Capture the cell that displays the provided text and extract its [x, y] central coordinate. 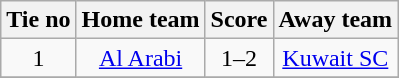
Away team [336, 20]
Score [239, 20]
Kuwait SC [336, 58]
Tie no [38, 20]
Home team [140, 20]
Al Arabi [140, 58]
1 [38, 58]
1–2 [239, 58]
